Pinpoint the cell where the given text exists, returning its (x, y) midpoint coordinate. 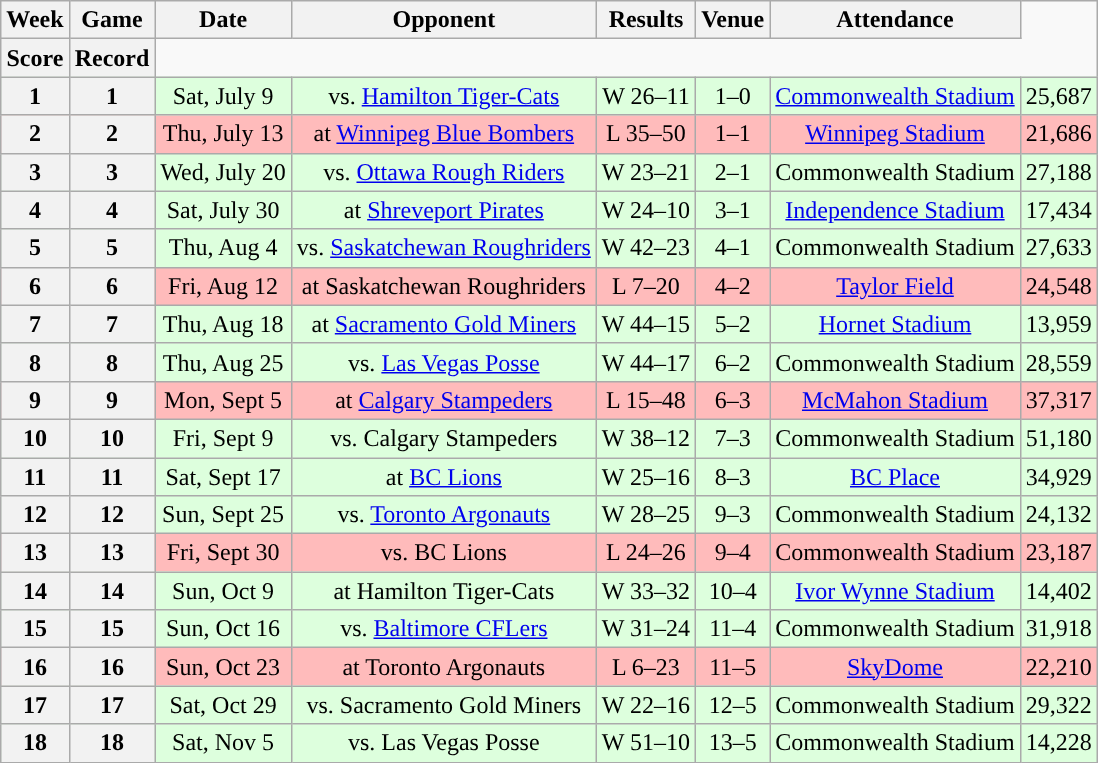
6–3 (733, 400)
vs. BC Lions (444, 553)
23,187 (1058, 553)
W 26–11 (646, 96)
Fri, Sept 30 (223, 553)
Wed, July 20 (223, 172)
Thu, Aug 4 (223, 248)
W 44–15 (646, 324)
L 15–48 (646, 400)
Fri, Aug 12 (223, 286)
L 6–23 (646, 667)
vs. Calgary Stampeders (444, 438)
vs. Hamilton Tiger-Cats (444, 96)
Sat, Nov 5 (223, 743)
L 24–26 (646, 553)
vs. Toronto Argonauts (444, 515)
L 35–50 (646, 134)
29,322 (1058, 705)
28,559 (1058, 362)
BC Place (895, 477)
31,918 (1058, 629)
Independence Stadium (895, 210)
W 25–16 (646, 477)
W 31–24 (646, 629)
vs. Sacramento Gold Miners (444, 705)
Sat, July 30 (223, 210)
W 51–10 (646, 743)
Results (646, 20)
13–5 (733, 743)
25,687 (1058, 96)
Sat, Oct 29 (223, 705)
vs. Saskatchewan Roughriders (444, 248)
12–5 (733, 705)
37,317 (1058, 400)
34,929 (1058, 477)
1–1 (733, 134)
27,633 (1058, 248)
Fri, Sept 9 (223, 438)
8–3 (733, 477)
SkyDome (895, 667)
vs. Ottawa Rough Riders (444, 172)
13,959 (1058, 324)
at Calgary Stampeders (444, 400)
9–3 (733, 515)
Thu, Aug 25 (223, 362)
Sat, Sept 17 (223, 477)
22,210 (1058, 667)
W 24–10 (646, 210)
at Saskatchewan Roughriders (444, 286)
24,548 (1058, 286)
Sun, Oct 16 (223, 629)
at Hamilton Tiger-Cats (444, 591)
Date (223, 20)
1–0 (733, 96)
W 38–12 (646, 438)
Venue (733, 20)
at Toronto Argonauts (444, 667)
14,402 (1058, 591)
51,180 (1058, 438)
W 22–16 (646, 705)
4–2 (733, 286)
W 28–25 (646, 515)
Winnipeg Stadium (895, 134)
Opponent (444, 20)
Attendance (895, 20)
L 7–20 (646, 286)
11–5 (733, 667)
Record (112, 58)
17,434 (1058, 210)
Score (35, 58)
4–1 (733, 248)
Thu, July 13 (223, 134)
at Sacramento Gold Miners (444, 324)
Week (35, 20)
vs. Baltimore CFLers (444, 629)
at Shreveport Pirates (444, 210)
Hornet Stadium (895, 324)
Mon, Sept 5 (223, 400)
Game (112, 20)
Thu, Aug 18 (223, 324)
27,188 (1058, 172)
W 23–21 (646, 172)
W 42–23 (646, 248)
21,686 (1058, 134)
Sun, Oct 23 (223, 667)
3–1 (733, 210)
at Winnipeg Blue Bombers (444, 134)
7–3 (733, 438)
Sat, July 9 (223, 96)
W 44–17 (646, 362)
10–4 (733, 591)
24,132 (1058, 515)
at BC Lions (444, 477)
2–1 (733, 172)
6–2 (733, 362)
McMahon Stadium (895, 400)
Sun, Oct 9 (223, 591)
9–4 (733, 553)
14,228 (1058, 743)
11–4 (733, 629)
5–2 (733, 324)
Ivor Wynne Stadium (895, 591)
Taylor Field (895, 286)
Sun, Sept 25 (223, 515)
W 33–32 (646, 591)
